Scan for the cell matching the given text and deliver its [X, Y] coordinate at center. 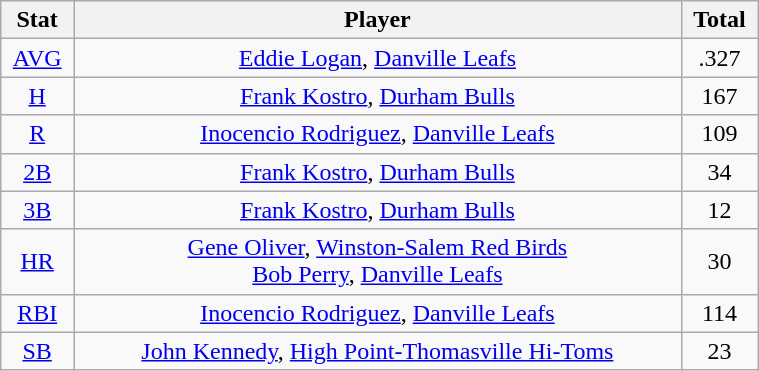
John Kennedy, High Point-Thomasville Hi-Toms [378, 351]
Player [378, 20]
AVG [38, 58]
30 [719, 262]
SB [38, 351]
RBI [38, 313]
Eddie Logan, Danville Leafs [378, 58]
2B [38, 172]
109 [719, 134]
114 [719, 313]
Stat [38, 20]
.327 [719, 58]
HR [38, 262]
Gene Oliver, Winston-Salem Red Birds Bob Perry, Danville Leafs [378, 262]
H [38, 96]
3B [38, 210]
R [38, 134]
Total [719, 20]
23 [719, 351]
12 [719, 210]
34 [719, 172]
167 [719, 96]
